Locate the cell with the specified text and output its [X, Y] center coordinate. 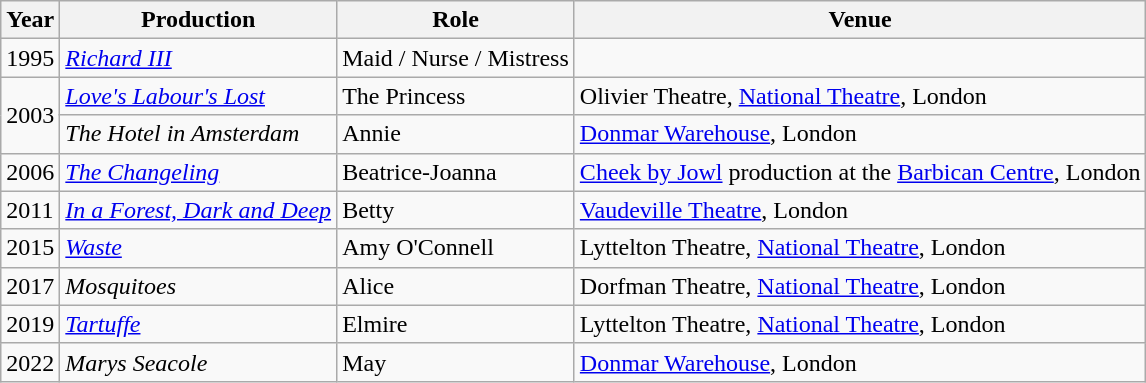
The Changeling [198, 172]
Maid / Nurse / Mistress [456, 58]
Waste [198, 248]
2019 [30, 324]
Role [456, 20]
Richard III [198, 58]
Beatrice-Joanna [456, 172]
Marys Seacole [198, 362]
2011 [30, 210]
Betty [456, 210]
The Hotel in Amsterdam [198, 134]
1995 [30, 58]
Vaudeville Theatre, London [860, 210]
May [456, 362]
In a Forest, Dark and Deep [198, 210]
Tartuffe [198, 324]
Olivier Theatre, National Theatre, London [860, 96]
Love's Labour's Lost [198, 96]
2003 [30, 115]
Cheek by Jowl production at the Barbican Centre, London [860, 172]
Alice [456, 286]
The Princess [456, 96]
Annie [456, 134]
Mosquitoes [198, 286]
Amy O'Connell [456, 248]
2022 [30, 362]
2015 [30, 248]
Elmire [456, 324]
2006 [30, 172]
Year [30, 20]
2017 [30, 286]
Dorfman Theatre, National Theatre, London [860, 286]
Venue [860, 20]
Production [198, 20]
